From the cell containing the given text, extract its center point as (X, Y) coordinate. 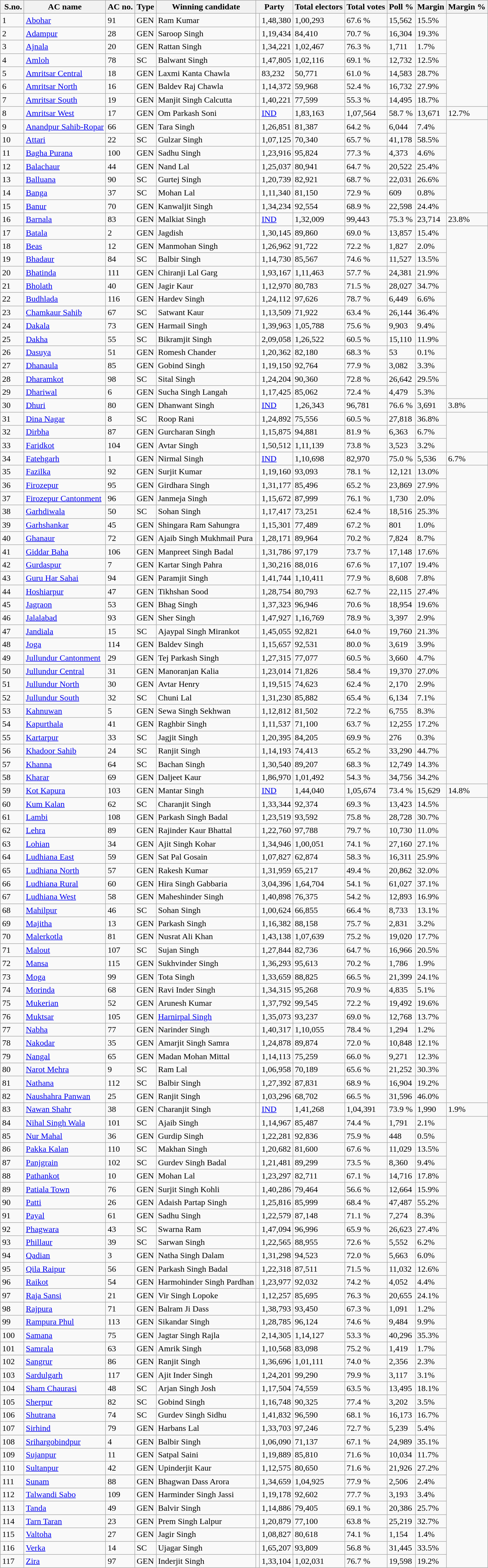
1,32,009 (319, 220)
6.0% (431, 1256)
1,33,659 (276, 976)
15.5% (431, 20)
15.9% (431, 1189)
41,178 (401, 140)
80,783 (319, 286)
1,34,659 (276, 1481)
2,170 (401, 684)
97,179 (319, 551)
1,14,372 (276, 87)
68.7 % (366, 180)
85,695 (319, 1295)
61.0 % (366, 73)
59,968 (319, 87)
5.3% (431, 392)
1,40,286 (276, 1189)
82,736 (319, 950)
88,825 (319, 976)
94,881 (319, 432)
13.7% (431, 1017)
1,12,575 (276, 1468)
1,20,739 (276, 180)
83,232 (276, 73)
92,032 (319, 1282)
1,827 (401, 246)
85,487 (319, 1123)
77,077 (319, 658)
1,15,672 (276, 498)
76,375 (319, 897)
1,40,317 (276, 1030)
1,30,145 (276, 233)
1,05,674 (366, 790)
93,592 (319, 817)
14.5% (431, 804)
Khadoor Sahib (65, 751)
Sirhind (65, 1428)
57.7 % (366, 273)
19,370 (401, 671)
Bhag Singh (206, 605)
31,596 (401, 1096)
20,862 (401, 870)
Nirmal Singh (206, 459)
2,506 (401, 1481)
20,522 (401, 166)
61,027 (401, 884)
1,02,116 (319, 60)
3,691 (431, 406)
Faridkot (65, 445)
Lambi (65, 817)
21,399 (401, 976)
96,590 (319, 1415)
Arunesh Kumar (206, 1003)
1,34,946 (276, 844)
1,40,221 (276, 100)
78.7 % (366, 299)
3,660 (401, 658)
68,702 (319, 1096)
7.1% (431, 698)
Rakesh Kumar (206, 870)
Sham Chaurasi (65, 1388)
9.9% (431, 1322)
1,20,879 (276, 1521)
1,38,793 (276, 1309)
1,48,380 (276, 20)
96,946 (319, 605)
1,19,150 (276, 365)
80.0 % (366, 645)
Fazilka (65, 472)
2,831 (401, 923)
3,193 (401, 1495)
Kapurthala (65, 724)
66.0 % (366, 1056)
1,44,040 (319, 790)
Winning candidate (206, 7)
95,268 (319, 990)
80,793 (319, 592)
Jagir Kaur (206, 286)
3.5% (431, 1402)
1,22,760 (276, 831)
77,100 (319, 1521)
1,30,216 (276, 565)
1,711 (401, 47)
96,124 (319, 1322)
Sher Singh (206, 618)
Jalalabad (65, 618)
12.5% (431, 60)
27.1% (431, 844)
23.8% (467, 220)
1,20,362 (276, 352)
Budhlada (65, 299)
Sultanpur (65, 1468)
24,989 (401, 1442)
Gurdaspur (65, 565)
11,032 (401, 1269)
Tarn Taran (65, 1521)
1,33,703 (276, 1428)
74,559 (319, 1388)
Ram Kumar (206, 20)
7,824 (401, 538)
12,749 (401, 764)
12,121 (401, 472)
1,22,565 (276, 1242)
69.3 % (366, 804)
AC no. (120, 7)
Daljeet Kaur (206, 777)
Avtar Singh (206, 445)
Naushahra Panwan (65, 1096)
15,562 (401, 20)
87,148 (319, 1216)
Upinderjit Kaur (206, 1468)
75,259 (319, 1056)
1,06,958 (276, 1070)
1,19,515 (276, 684)
73.5 % (366, 1162)
1,22,318 (276, 1269)
Raja Sansi (65, 1295)
13,423 (401, 804)
79.7 % (366, 831)
74,413 (319, 751)
67.3 % (366, 1309)
Kartarpur (65, 737)
1,15,875 (276, 432)
Nawan Shahr (65, 1109)
75.7 % (366, 923)
55.3 % (366, 100)
72.7 % (366, 1428)
1,23,916 (276, 153)
12.3% (431, 1056)
Roop Rani (206, 419)
Sujanpur (65, 1455)
1,10,411 (319, 578)
4,052 (401, 1282)
70,189 (319, 1070)
1,47,805 (276, 60)
Jullundur North (65, 684)
Muktsar (65, 1017)
4,835 (401, 990)
Gurdip Singh (206, 1136)
54.2 % (366, 897)
3.4% (431, 1495)
Chamkaur Sahib (65, 312)
1,294 (401, 1030)
Mahilpur (65, 910)
Batala (65, 233)
Ludhiana North (65, 870)
1,03,296 (276, 1096)
90,360 (319, 379)
1,10,055 (319, 1030)
1,11,537 (276, 724)
Makhan Singh (206, 1149)
1,15,301 (276, 525)
3.3% (431, 365)
Kanwaljit Singh (206, 206)
92,531 (319, 645)
Barnala (65, 220)
Swarna Ram (206, 1229)
1,00,293 (319, 20)
1,04,391 (366, 1109)
74.0 % (366, 1362)
78.1 % (366, 472)
Majitha (65, 923)
91,722 (319, 246)
1,93,167 (276, 273)
77.7 % (366, 1495)
Guru Har Sahai (65, 578)
24,381 (401, 273)
63.8 % (366, 1521)
Talwandi Sabo (65, 1495)
11,029 (401, 1149)
75.9 % (366, 1136)
Amrik Singh (206, 1348)
89,299 (319, 1162)
1,08,827 (276, 1534)
1,14,730 (276, 259)
17.2% (431, 724)
1,06,090 (276, 1442)
1,20,682 (276, 1149)
44.7% (431, 751)
1,31,177 (276, 485)
88,016 (319, 565)
69.9 % (366, 737)
Lohian (65, 844)
1,23,014 (276, 671)
1,02,031 (319, 1561)
87,999 (319, 498)
Sarwan Singh (206, 1242)
9,903 (401, 326)
1,31,959 (276, 870)
75.8 % (366, 817)
7.8% (431, 578)
90,325 (319, 1402)
1,14,886 (276, 1508)
2.3% (431, 1362)
93,450 (319, 1309)
1,25,816 (276, 1202)
1,14,193 (276, 751)
14,495 (401, 100)
66.4 % (366, 910)
Jullundur Central (65, 671)
18,954 (401, 605)
1,16,382 (276, 923)
Type (145, 7)
17.7% (431, 937)
47,487 (401, 1202)
20.5% (431, 950)
3,04,396 (276, 884)
Dasuya (65, 352)
1,17,425 (276, 392)
88,158 (319, 923)
801 (401, 525)
71.1 % (366, 1216)
Hardev Singh (206, 299)
52.4 % (366, 87)
54.3 % (366, 777)
Bholath (65, 286)
Ravi Inder Singh (206, 990)
64.2 % (366, 126)
75.0 % (401, 459)
Hoshiarpur (65, 592)
12.6% (431, 1269)
Parkash Singh (206, 923)
82,711 (319, 1176)
1,50,512 (276, 445)
1,28,171 (276, 538)
Baldev Raj Chawla (206, 87)
S.no. (12, 7)
1,31,298 (276, 1256)
1,26,343 (319, 406)
99,443 (366, 220)
Payal (65, 1216)
0.5% (431, 1136)
1,12,257 (276, 1295)
1,730 (401, 498)
2,356 (401, 1362)
1,34,315 (276, 990)
16,311 (401, 857)
54.1 % (366, 884)
20,386 (401, 1508)
1,17,417 (276, 512)
95,613 (319, 963)
2,14,305 (276, 1335)
1,43,138 (276, 937)
Qila Raipur (65, 1269)
29.5% (431, 379)
Sewa Singh Sekhwan (206, 711)
Phagwara (65, 1229)
71,922 (319, 312)
3.9% (431, 645)
79.9 % (366, 1375)
1.4% (431, 1534)
1,990 (431, 1109)
1,36,293 (276, 963)
Avtar Henry (206, 684)
Sucha Singh Langah (206, 392)
1,23,519 (276, 817)
Kum Kalan (65, 804)
82,180 (319, 352)
6.6% (431, 299)
Ghanaur (65, 538)
79,464 (319, 1189)
Bhadaur (65, 259)
Jullundur Cantonment (65, 658)
70.6 % (366, 605)
Saroop Singh (206, 34)
80,650 (319, 1468)
Sunam (65, 1481)
14.3% (431, 764)
1,27,315 (276, 658)
96,781 (366, 406)
1,27,392 (276, 1083)
Ludhiana West (65, 897)
22,598 (401, 206)
73.7 % (366, 551)
Gurdev Singh Badal (206, 1162)
1,34,234 (276, 206)
3,523 (401, 445)
70.9 % (366, 990)
15,110 (401, 339)
Madan Mohan Mittal (206, 1056)
Rampura Phul (65, 1322)
89,860 (319, 233)
27.2% (431, 1468)
Gulzar Singh (206, 140)
Rajinder Kaur Bhattal (206, 831)
17,148 (401, 551)
Sangrur (65, 1362)
1,41,832 (276, 1415)
16,966 (401, 950)
25.7% (431, 1508)
1,154 (401, 1534)
1,14,967 (276, 1123)
Bikramjit Singh (206, 339)
32.0% (431, 870)
16,173 (401, 1415)
92,602 (319, 1495)
19,492 (401, 1003)
37.1% (431, 884)
53.3 % (366, 1335)
12,893 (401, 897)
1,65,207 (276, 1548)
7.4% (431, 126)
0.3% (431, 737)
1,419 (401, 1348)
1,45,055 (276, 631)
14,716 (401, 1176)
Manpreet Singh Badal (206, 551)
Om Parkash Soni (206, 113)
27.0% (431, 671)
5,239 (401, 1428)
36.4% (431, 312)
85,999 (319, 1202)
65.7 % (366, 140)
1,07,639 (319, 937)
1,47,927 (276, 618)
Vir Singh Lopoke (206, 1295)
Manjit Singh Calcutta (206, 100)
1,19,434 (276, 34)
10,730 (401, 831)
25.3% (431, 512)
12.7% (467, 113)
21.3% (431, 631)
33.5% (431, 1548)
81,600 (319, 1149)
Satwant Kaur (206, 312)
21.9% (431, 273)
19,020 (401, 937)
12,768 (401, 1017)
81.9 % (366, 432)
18,516 (401, 512)
1,22,579 (276, 1216)
Amritsar West (65, 113)
Verka (65, 1548)
1,07,827 (276, 857)
15,629 (431, 790)
1,28,754 (276, 592)
Dhanwant Singh (206, 406)
Khanna (65, 764)
Jagjit Singh (206, 737)
4.6% (431, 153)
Dina Nagar (65, 419)
Kharar (65, 777)
89,207 (319, 764)
89,964 (319, 538)
1,37,792 (276, 1003)
3,117 (401, 1375)
Surjit Kumar (206, 472)
67.2 % (366, 525)
62,874 (319, 857)
26,642 (401, 379)
Phillaur (65, 1242)
Arjan Singh Josh (206, 1388)
Tara Singh (206, 126)
Sital Singh (206, 379)
93,093 (319, 472)
1,20,395 (276, 737)
12,664 (401, 1189)
Ujagar Singh (206, 1548)
66,855 (319, 910)
6.2% (431, 1242)
1,41,744 (276, 578)
74,623 (319, 684)
92,554 (319, 206)
Total votes (366, 7)
Prem Singh Lalpur (206, 1521)
Dharamkot (65, 379)
27,818 (401, 419)
Dhanaula (65, 365)
1,64,704 (319, 884)
3,082 (401, 365)
1,16,748 (276, 1402)
Samana (65, 1335)
93,237 (319, 1017)
10,848 (401, 1043)
65.4 % (366, 698)
1,04,925 (319, 1481)
97,788 (319, 831)
26.6% (431, 180)
Sikandar Singh (206, 1322)
4,373 (401, 153)
Balachaur (65, 166)
Nakodar (65, 1043)
19,760 (401, 631)
Balram Ji Dass (206, 1309)
94,523 (319, 1256)
1,41,268 (319, 1109)
Sat Pal Gosain (206, 857)
Zira (65, 1561)
1,31,786 (276, 551)
Jagdish (206, 233)
Harbans Lal (206, 1428)
92,836 (319, 1136)
Nangal (65, 1056)
75.3 % (401, 220)
76.7 % (366, 1561)
1,11,340 (276, 193)
1,10,568 (276, 1348)
Shingara Ram Sahungra (206, 525)
Bagha Purana (65, 153)
1,24,892 (276, 419)
92,374 (319, 804)
Bachan Singh (206, 764)
75,556 (319, 419)
Dakala (65, 326)
Tanda (65, 1508)
Rajpura (65, 1309)
21,252 (401, 1070)
2.4% (431, 1481)
73,251 (319, 512)
73.8 % (366, 445)
77,599 (319, 100)
74.2 % (366, 1282)
87,511 (319, 1269)
Satpal Saini (206, 1455)
49.4 % (366, 870)
Banga (65, 193)
5,536 (431, 459)
16,904 (401, 1083)
17.6% (431, 551)
83,098 (319, 1348)
Attari (65, 140)
Harnirpal Singh (206, 1017)
Bhatinda (65, 273)
1,22,281 (276, 1136)
65,217 (319, 870)
1,15,657 (276, 645)
1,05,788 (319, 326)
21,926 (401, 1468)
Mantar Singh (206, 790)
Dirbha (65, 432)
Mukerian (65, 1003)
Amritsar Central (65, 73)
77.4 % (366, 1402)
1,86,970 (276, 777)
Ajit Inder Singh (206, 1375)
1,19,889 (276, 1455)
5.4% (431, 1428)
Malerkotla (65, 937)
Qadian (65, 1256)
Narot Mehra (65, 1070)
85,062 (319, 392)
1,07,564 (366, 113)
Banur (65, 206)
Nihal Singh Wala (65, 1123)
Surjit Singh Kohli (206, 1189)
12.1% (431, 1043)
10,034 (401, 1455)
Morinda (65, 990)
Hira Singh Gabbaria (206, 884)
Jullundur South (65, 698)
Giddar Baha (65, 551)
35.1% (431, 1442)
Firozepur (65, 485)
1,31,230 (276, 698)
85,810 (319, 1455)
40,296 (401, 1335)
Baldev Singh (206, 645)
7,274 (401, 1216)
85,496 (319, 485)
Pakka Kalan (65, 1149)
16.7% (431, 1415)
Dhariwal (65, 392)
1,26,522 (319, 339)
19,598 (401, 1561)
11.7% (431, 1455)
1,11,139 (319, 445)
Beas (65, 246)
Jagtar Singh Rajla (206, 1335)
Ludhiana East (65, 857)
1,12,970 (276, 286)
8.7% (431, 538)
1,27,844 (276, 950)
Gurtej Singh (206, 180)
4,479 (401, 392)
Ajaib Singh (206, 1123)
Tikhshan Sood (206, 592)
Manoranjan Kalia (206, 671)
72.6 % (366, 1242)
Balvir Singh (206, 1508)
1,14,127 (319, 1335)
Nusrat Ali Khan (206, 937)
2.1% (431, 1123)
71,137 (319, 1442)
71,826 (319, 671)
Amritsar South (65, 100)
72.9 % (366, 193)
26,623 (401, 1229)
Nand Lal (206, 166)
79,405 (319, 1508)
1,786 (401, 963)
Patiala Town (65, 1189)
Adampur (65, 34)
78.4 % (366, 1030)
Dhuri (65, 406)
27,160 (401, 844)
9,271 (401, 1056)
24.4% (431, 206)
97,246 (319, 1428)
77,489 (319, 525)
Gurcharan Singh (206, 432)
1,091 (401, 1309)
13,857 (401, 233)
85,567 (319, 259)
Adaish Partap Singh (206, 1202)
63.5 % (366, 1388)
1,47,094 (276, 1229)
448 (401, 1136)
1,26,851 (276, 126)
Sherpur (65, 1402)
3,397 (401, 618)
72.8 % (366, 379)
Mansa (65, 963)
73.9 % (401, 1109)
35.3% (431, 1335)
Panjgrain (65, 1162)
16.9% (431, 897)
81,387 (319, 126)
4.4% (431, 1282)
70,340 (319, 140)
77.3 % (366, 153)
Nathana (65, 1083)
3.1% (431, 1375)
609 (401, 193)
Samrala (65, 1348)
1,23,977 (276, 1282)
13,671 (431, 113)
68.1 % (366, 1415)
1,791 (401, 1123)
97,626 (319, 299)
Margin % (467, 7)
13.1% (431, 910)
Ajit Singh Kohar (206, 844)
Shutrana (65, 1415)
Jagraon (65, 605)
20,655 (401, 1295)
1,37,323 (276, 605)
1,11,463 (319, 273)
23,869 (401, 485)
17.8% (431, 1176)
26,144 (401, 312)
1,14,113 (276, 1056)
22,115 (401, 592)
13.0% (431, 472)
93,809 (319, 1548)
80,618 (319, 1534)
14.8% (467, 790)
58.7 % (401, 113)
Firozepur Cantonment (65, 498)
Malout (65, 950)
3,619 (401, 645)
Amritsar North (65, 87)
0.8% (431, 193)
Laxmi Kanta Chawla (206, 73)
32.7% (431, 1521)
65.6 % (366, 1070)
18.7% (431, 100)
1,30,540 (276, 764)
Joga (65, 645)
76.6 % (401, 406)
1,00,051 (319, 844)
50,771 (319, 73)
Abohar (65, 20)
Sardulgarh (65, 1375)
1,24,204 (276, 379)
Paramjit Singh (206, 578)
96,996 (319, 1229)
Nur Mahal (65, 1136)
Srihargobindpur (65, 1442)
Valtoha (65, 1534)
Ludhiana Rural (65, 884)
14,583 (401, 73)
1,21,481 (276, 1162)
1,02,467 (319, 47)
Patti (65, 1202)
46.0% (431, 1096)
87,831 (319, 1083)
1,24,112 (276, 299)
Manmohan Singh (206, 246)
9,484 (401, 1322)
6,363 (401, 432)
Romesh Chander (206, 352)
36.8% (431, 419)
8,360 (401, 1162)
Ajaib Singh Mukhmail Pura (206, 538)
Dakha (65, 339)
56.8 % (366, 1548)
56.6 % (366, 1189)
1,07,125 (276, 140)
Rattan Singh (206, 47)
58.3 % (366, 857)
84,410 (319, 34)
15.4% (431, 233)
Kahnuwan (65, 711)
Amloh (65, 60)
Narinder Singh (206, 1030)
Maheshinder Singh (206, 897)
Balwant Singh (206, 60)
55.2% (431, 1202)
19.4% (431, 565)
Margin (431, 7)
1,00,624 (276, 910)
AC name (65, 7)
Tej Parkash Singh (206, 658)
1,10,698 (319, 459)
28.7% (431, 73)
Kartar Singh Pahra (206, 565)
Jagir Singh (206, 1534)
1,24,878 (276, 1043)
12,255 (401, 724)
13,495 (401, 1388)
81,502 (319, 711)
73.4 % (401, 790)
1,25,037 (276, 166)
1,19,160 (276, 472)
72.4 % (366, 392)
Raikot (65, 1282)
85,882 (319, 698)
82,970 (366, 459)
Girdhara Singh (206, 485)
Balluana (65, 180)
1,16,769 (319, 618)
276 (401, 737)
0.1% (431, 352)
1,23,297 (276, 1176)
Nabha (65, 1030)
80,941 (319, 166)
65.9 % (366, 1229)
11.0% (431, 831)
64.0 % (366, 631)
Tota Singh (206, 976)
1,35,073 (276, 1017)
Kot Kapura (65, 790)
6,449 (401, 299)
1,26,962 (276, 246)
63.4 % (366, 312)
63.7 % (366, 724)
Bhagwan Dass Arora (206, 1481)
28,027 (401, 286)
99,290 (319, 1375)
5,552 (401, 1242)
Chiranji Lal Garg (206, 273)
Total electors (319, 7)
1.0% (431, 525)
1,39,963 (276, 326)
62.7 % (366, 592)
71,100 (319, 724)
Moga (65, 976)
6,044 (401, 126)
16,304 (401, 34)
78.9 % (366, 618)
Jandiala (65, 631)
33,290 (401, 751)
18.1% (431, 1388)
Harmail Singh (206, 326)
Inderjit Singh (206, 1561)
Party (274, 7)
34.2% (431, 777)
1,12,812 (276, 711)
6,755 (401, 711)
8,733 (401, 910)
Lehra (65, 831)
3,202 (401, 1402)
28,728 (401, 817)
11.9% (431, 339)
82,921 (319, 180)
1,01,111 (319, 1362)
Malkiat Singh (206, 220)
70.7 % (366, 34)
1,13,509 (276, 312)
Sukhvinder Singh (206, 963)
88,955 (319, 1242)
Garhshankar (65, 525)
Gurdev Singh Sidhu (206, 1415)
1,19,178 (276, 1495)
1,83,163 (319, 113)
30.7% (431, 817)
16,732 (401, 87)
58.5% (431, 140)
Ajaypal Singh Mirankot (206, 631)
Harminder Singh Jassi (206, 1495)
74.4 % (366, 1123)
Pathankot (65, 1176)
2,09,058 (276, 339)
89,874 (319, 1043)
1,17,504 (276, 1388)
92,764 (319, 365)
Natha Singh Dalam (206, 1256)
95,824 (319, 153)
23,714 (431, 220)
19.3% (431, 34)
81,150 (319, 193)
11,527 (401, 259)
92,821 (319, 631)
Fatehgarh (65, 459)
4.7% (431, 658)
1,01,492 (319, 777)
Poll % (401, 7)
5.1% (431, 990)
Harmohinder Singh Pardhan (206, 1282)
Amarjit Singh Samra (206, 1043)
1,40,898 (276, 897)
1,33,104 (276, 1561)
Garhdiwala (65, 512)
Janmeja Singh (206, 498)
30.3% (431, 1070)
75.6 % (366, 326)
Anandpur Sahib-Ropar (65, 126)
Sujan Singh (206, 950)
25,219 (401, 1521)
1,36,696 (276, 1362)
68.4 % (366, 1202)
1,28,785 (276, 1322)
6,134 (401, 698)
84,205 (319, 737)
1,33,344 (276, 804)
Ram Lal (206, 1070)
76.1 % (366, 498)
12,732 (401, 60)
58.4 % (366, 671)
1,24,201 (276, 1375)
17,107 (401, 565)
99,545 (319, 1003)
8,608 (401, 578)
Raghbir Singh (206, 724)
34.7% (431, 286)
34,756 (401, 777)
31,445 (401, 1548)
Ajnala (65, 47)
5,663 (401, 1256)
1,34,221 (276, 47)
25.4% (431, 166)
Chuni Lal (206, 698)
3.8% (467, 406)
22,031 (401, 180)
25.9% (431, 857)
